Detect which cell encompasses the target text, then output its (x, y) center coordinate. 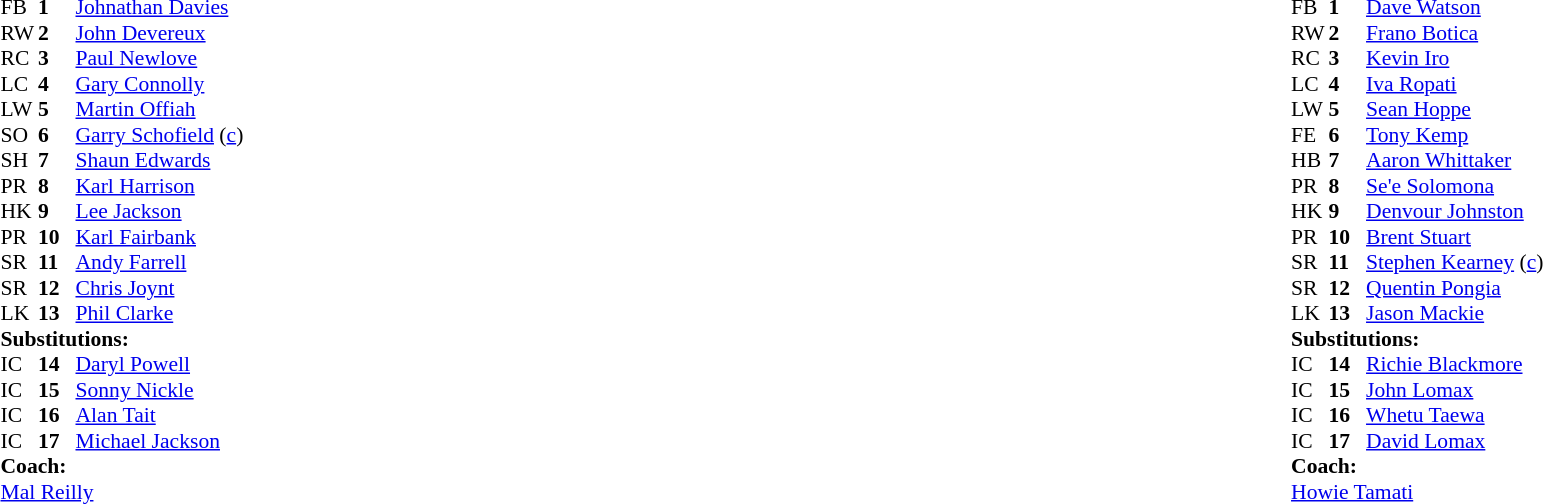
Lee Jackson (160, 211)
HB (1310, 161)
John Lomax (1454, 390)
Karl Fairbank (160, 237)
Sonny Nickle (160, 390)
Tony Kemp (1454, 135)
Gary Connolly (160, 84)
Whetu Taewa (1454, 415)
Iva Ropati (1454, 84)
Aaron Whittaker (1454, 161)
SH (19, 161)
David Lomax (1454, 441)
Karl Harrison (160, 186)
Garry Schofield (c) (160, 135)
SO (19, 135)
Daryl Powell (160, 365)
Sean Hoppe (1454, 109)
Paul Newlove (160, 59)
Phil Clarke (160, 313)
Alan Tait (160, 415)
Brent Stuart (1454, 237)
Michael Jackson (160, 441)
Richie Blackmore (1454, 365)
Martin Offiah (160, 109)
Stephen Kearney (c) (1454, 263)
Shaun Edwards (160, 161)
Kevin Iro (1454, 59)
Frano Botica (1454, 33)
FE (1310, 135)
Denvour Johnston (1454, 211)
John Devereux (160, 33)
Quentin Pongia (1454, 288)
Chris Joynt (160, 288)
Andy Farrell (160, 263)
Se'e Solomona (1454, 186)
Jason Mackie (1454, 313)
